Identify which cell holds the provided text, then report its (x, y) central coordinate. 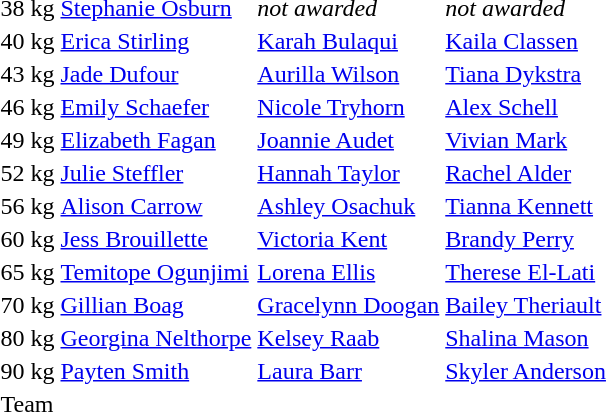
Nicole Tryhorn (348, 107)
Ashley Osachuk (348, 206)
Georgina Nelthorpe (156, 338)
Julie Steffler (156, 173)
Temitope Ogunjimi (156, 272)
Emily Schaefer (156, 107)
Gracelynn Doogan (348, 305)
Laura Barr (348, 371)
Alison Carrow (156, 206)
Jess Brouillette (156, 239)
Gillian Boag (156, 305)
Victoria Kent (348, 239)
Hannah Taylor (348, 173)
Kelsey Raab (348, 338)
Lorena Ellis (348, 272)
Aurilla Wilson (348, 74)
Erica Stirling (156, 41)
Karah Bulaqui (348, 41)
Jade Dufour (156, 74)
Elizabeth Fagan (156, 140)
Joannie Audet (348, 140)
Payten Smith (156, 371)
